Return the [X, Y] coordinate for the center point of the cell that contains the specified text.  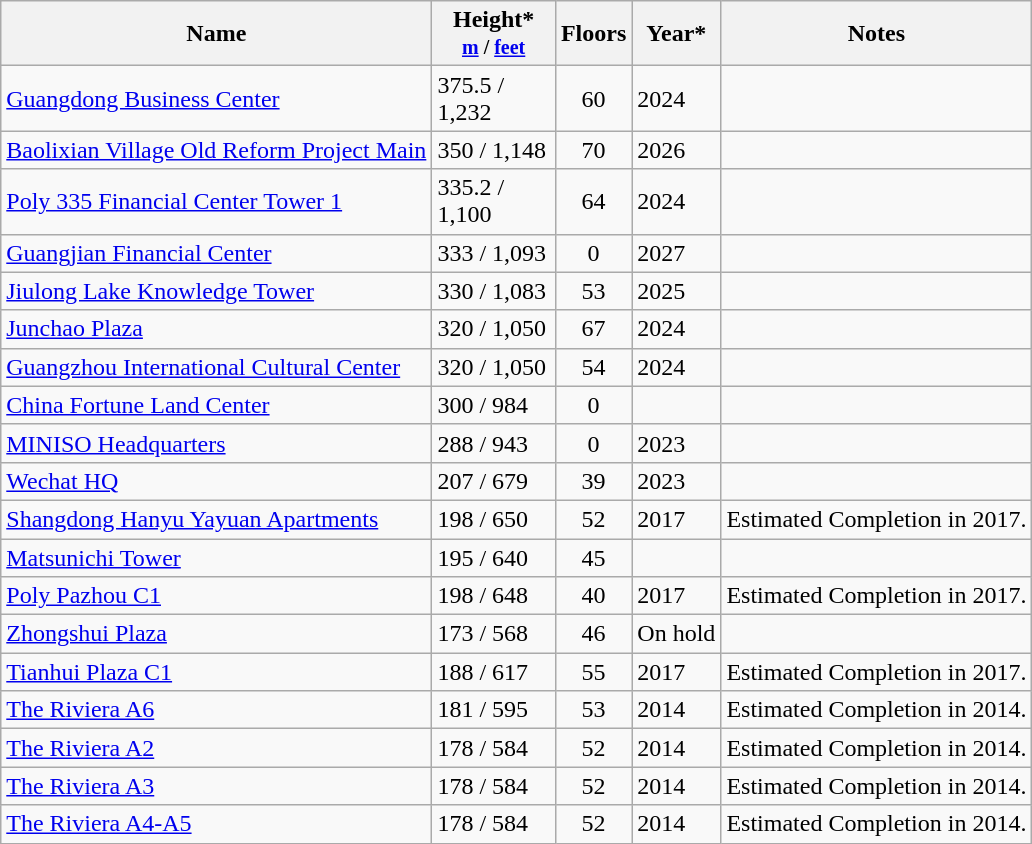
Shangdong Hanyu Yayuan Apartments [216, 519]
The Riviera A4-A5 [216, 824]
MINISO Headquarters [216, 443]
2027 [676, 253]
70 [593, 150]
Name [216, 34]
Wechat HQ [216, 481]
2026 [676, 150]
288 / 943 [494, 443]
China Fortune Land Center [216, 405]
The Riviera A3 [216, 786]
46 [593, 634]
Height*m / feet [494, 34]
335.2 / 1,100 [494, 202]
350 / 1,148 [494, 150]
Junchao Plaza [216, 329]
Notes [876, 34]
Floors [593, 34]
The Riviera A2 [216, 748]
Guangjian Financial Center [216, 253]
198 / 648 [494, 596]
60 [593, 98]
45 [593, 557]
The Riviera A6 [216, 710]
2025 [676, 291]
198 / 650 [494, 519]
375.5 / 1,232 [494, 98]
330 / 1,083 [494, 291]
Jiulong Lake Knowledge Tower [216, 291]
Baolixian Village Old Reform Project Main [216, 150]
39 [593, 481]
Guangdong Business Center [216, 98]
On hold [676, 634]
Year* [676, 34]
55 [593, 672]
207 / 679 [494, 481]
Matsunichi Tower [216, 557]
67 [593, 329]
300 / 984 [494, 405]
Guangzhou International Cultural Center [216, 367]
54 [593, 367]
173 / 568 [494, 634]
Poly 335 Financial Center Tower 1 [216, 202]
64 [593, 202]
40 [593, 596]
181 / 595 [494, 710]
195 / 640 [494, 557]
188 / 617 [494, 672]
333 / 1,093 [494, 253]
Zhongshui Plaza [216, 634]
Poly Pazhou C1 [216, 596]
Tianhui Plaza C1 [216, 672]
